Pinpoint the cell where the given text exists, returning its (X, Y) midpoint coordinate. 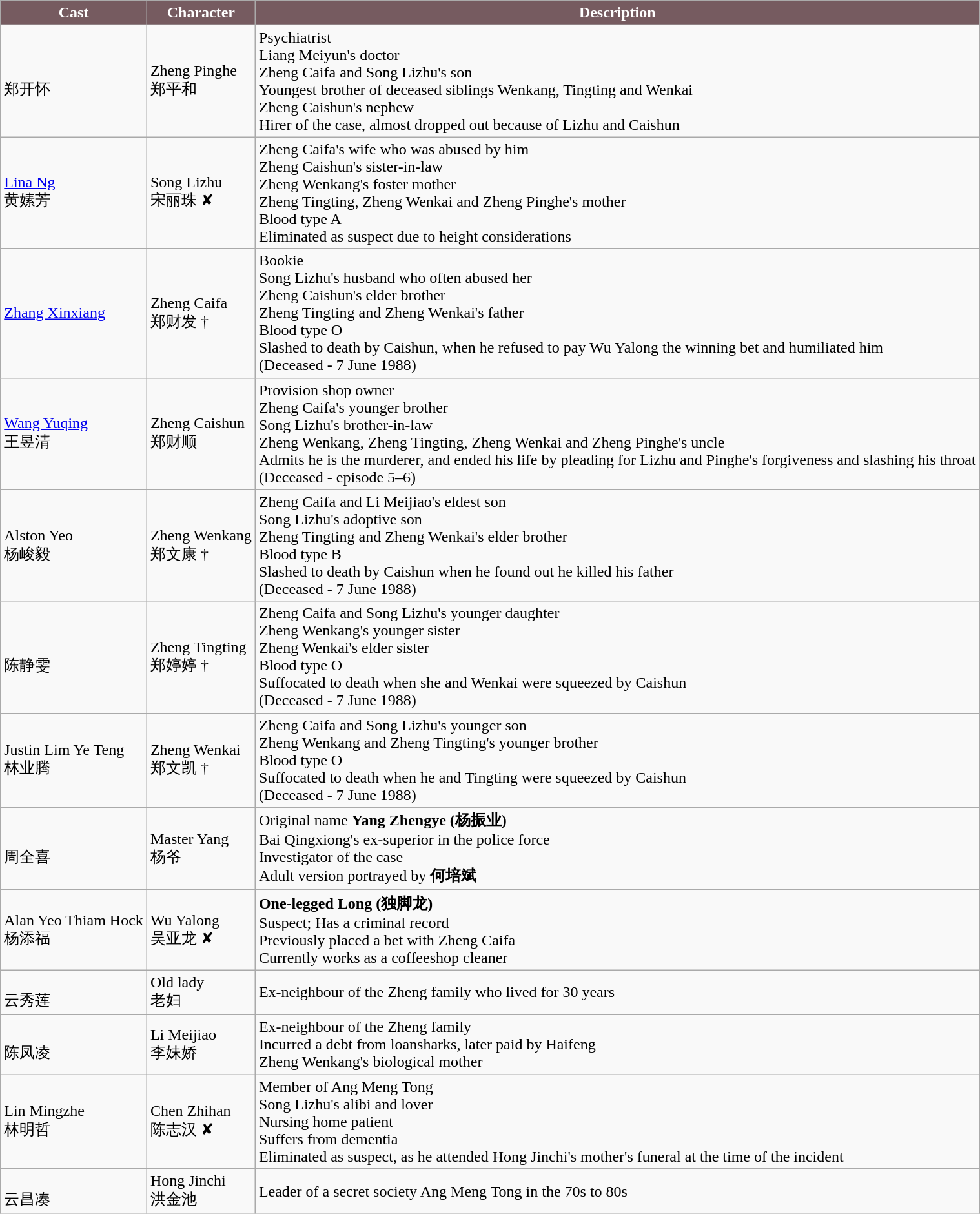
Ex-neighbour of the Zheng family who lived for 30 years (617, 993)
Cast (74, 13)
Zheng Caifa 郑财发 † (201, 313)
Wu Yalong 吴亚龙 ✘ (201, 930)
Alan Yeo Thiam Hock 杨添福 (74, 930)
Wang Yuqing 王昱清 (74, 434)
Hong Jinchi 洪金池 (201, 1191)
Master Yang 杨爷 (201, 849)
陈静雯 (74, 657)
Original name Yang Zhengye (杨振业) Bai Qingxiong's ex-superior in the police force Investigator of the case Adult version portrayed by 何培斌 (617, 849)
云秀莲 (74, 993)
郑开怀 (74, 81)
Ex-neighbour of the Zheng family Incurred a debt from loansharks, later paid by Haifeng Zheng Wenkang's biological mother (617, 1044)
Li Meijiao 李妹娇 (201, 1044)
Chen Zhihan 陈志汉 ✘ (201, 1122)
Zheng Caishun 郑财顺 (201, 434)
Description (617, 13)
Lin Mingzhe 林明哲 (74, 1122)
Leader of a secret society Ang Meng Tong in the 70s to 80s (617, 1191)
Character (201, 13)
One-legged Long (独脚龙) Suspect; Has a criminal record Previously placed a bet with Zheng Caifa Currently works as a coffeeshop cleaner (617, 930)
Alston Yeo 杨峻毅 (74, 545)
Zhang Xinxiang (74, 313)
Zheng Pinghe 郑平和 (201, 81)
Zheng Tingting 郑婷婷 † (201, 657)
Justin Lim Ye Teng 林业腾 (74, 760)
云昌凑 (74, 1191)
周全喜 (74, 849)
Song Lizhu 宋丽珠 ✘ (201, 192)
Old lady 老妇 (201, 993)
陈凤凌 (74, 1044)
Lina Ng 黄嫊芳 (74, 192)
Zheng Wenkai 郑文凯 † (201, 760)
Zheng Wenkang 郑文康 † (201, 545)
